Output the [X, Y] coordinate of the center of the cell containing the given text.  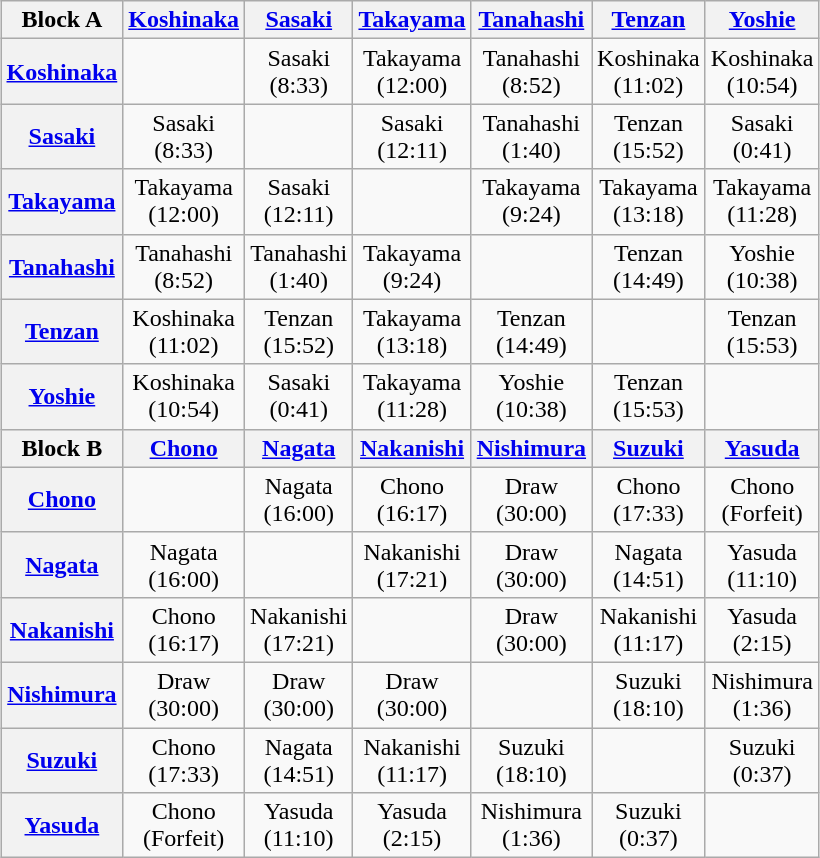
Block A [62, 20]
Block B [62, 448]
